Return the (X, Y) coordinate for the center point of the cell that contains the specified text.  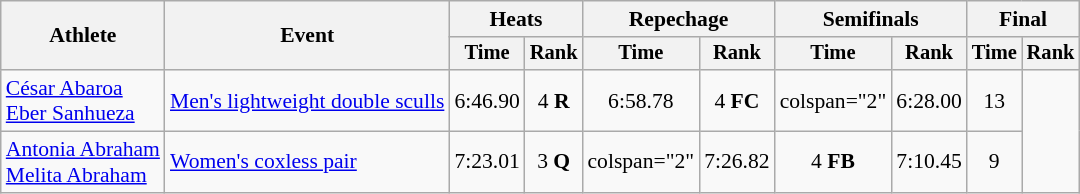
Athlete (83, 36)
4 FB (834, 162)
6:28.00 (928, 100)
César AbaroaEber Sanhueza (83, 100)
7:10.45 (928, 162)
13 (994, 100)
Final (1023, 19)
Women's coxless pair (307, 162)
6:58.78 (640, 100)
4 FC (736, 100)
Event (307, 36)
6:46.90 (486, 100)
9 (994, 162)
Men's lightweight double sculls (307, 100)
7:26.82 (736, 162)
Heats (516, 19)
Antonia AbrahamMelita Abraham (83, 162)
4 R (554, 100)
7:23.01 (486, 162)
Semifinals (871, 19)
3 Q (554, 162)
Repechage (678, 19)
